Return the [x, y] coordinate for the center point of the cell that contains the specified text.  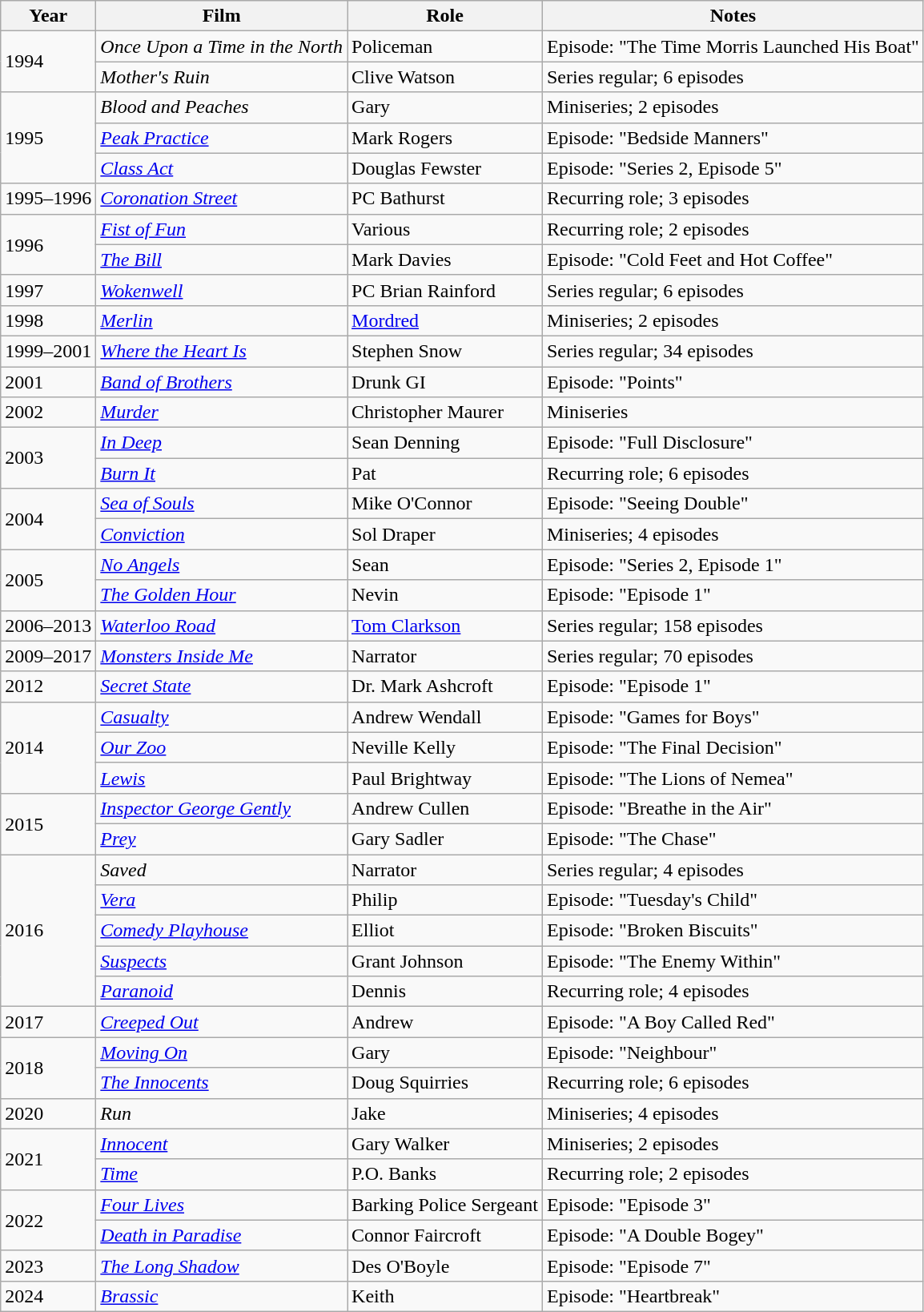
Saved [222, 869]
2018 [48, 1068]
Fist of Fun [222, 229]
Miniseries [733, 413]
Sean Denning [445, 443]
Recurring role; 4 episodes [733, 992]
Conviction [222, 534]
Keith [445, 1296]
2016 [48, 930]
Gary Sadler [445, 839]
Clive Watson [445, 77]
Episode: "Neighbour" [733, 1052]
The Long Shadow [222, 1266]
Mike O'Connor [445, 504]
Once Upon a Time in the North [222, 46]
2004 [48, 519]
Episode: "Bedside Manners" [733, 138]
Episode: "Games for Boys" [733, 717]
Class Act [222, 168]
Dr. Mark Ashcroft [445, 686]
Secret State [222, 686]
Various [445, 229]
2002 [48, 413]
Connor Faircroft [445, 1235]
Episode: "Seeing Double" [733, 504]
Gary Walker [445, 1144]
Series regular; 70 episodes [733, 656]
2017 [48, 1022]
Series regular; 34 episodes [733, 351]
Episode: "The Final Decision" [733, 747]
Blood and Peaches [222, 107]
Film [222, 16]
Mother's Ruin [222, 77]
2020 [48, 1113]
Nevin [445, 595]
Stephen Snow [445, 351]
Notes [733, 16]
Brassic [222, 1296]
Episode: "A Boy Called Red" [733, 1022]
P.O. Banks [445, 1174]
Murder [222, 413]
Role [445, 16]
Episode: "Series 2, Episode 5" [733, 168]
2005 [48, 580]
2015 [48, 823]
Doug Squirries [445, 1083]
Four Lives [222, 1205]
Coronation Street [222, 199]
Policeman [445, 46]
Des O'Boyle [445, 1266]
1994 [48, 62]
Time [222, 1174]
Casualty [222, 717]
The Bill [222, 260]
Episode: "Points" [733, 382]
Episode: "Series 2, Episode 1" [733, 565]
Sea of Souls [222, 504]
Andrew [445, 1022]
Year [48, 16]
Episode: "Full Disclosure" [733, 443]
Moving On [222, 1052]
Episode: "The Lions of Nemea" [733, 778]
Tom Clarkson [445, 626]
Andrew Wendall [445, 717]
Monsters Inside Me [222, 656]
Merlin [222, 320]
Suspects [222, 961]
Christopher Maurer [445, 413]
Waterloo Road [222, 626]
PC Brian Rainford [445, 290]
Run [222, 1113]
Neville Kelly [445, 747]
Death in Paradise [222, 1235]
1995 [48, 138]
Our Zoo [222, 747]
Episode: "Heartbreak" [733, 1296]
2001 [48, 382]
Douglas Fewster [445, 168]
Lewis [222, 778]
2022 [48, 1220]
Andrew Cullen [445, 808]
Burn It [222, 473]
Sol Draper [445, 534]
Innocent [222, 1144]
Series regular; 4 episodes [733, 869]
Comedy Playhouse [222, 931]
Paranoid [222, 992]
Recurring role; 3 episodes [733, 199]
Mark Rogers [445, 138]
Peak Practice [222, 138]
Episode: "A Double Bogey" [733, 1235]
Drunk GI [445, 382]
Dennis [445, 992]
Episode: "Cold Feet and Hot Coffee" [733, 260]
Pat [445, 473]
Philip [445, 900]
Episode: "Breathe in the Air" [733, 808]
Series regular; 158 episodes [733, 626]
Sean [445, 565]
Episode: "The Enemy Within" [733, 961]
2023 [48, 1266]
1996 [48, 244]
1997 [48, 290]
Jake [445, 1113]
1999–2001 [48, 351]
Prey [222, 839]
The Golden Hour [222, 595]
Episode: "Episode 3" [733, 1205]
Vera [222, 900]
1998 [48, 320]
The Innocents [222, 1083]
2012 [48, 686]
Paul Brightway [445, 778]
Mark Davies [445, 260]
Grant Johnson [445, 961]
2003 [48, 458]
Episode: "Episode 7" [733, 1266]
In Deep [222, 443]
Creeped Out [222, 1022]
2024 [48, 1296]
Where the Heart Is [222, 351]
Mordred [445, 320]
Band of Brothers [222, 382]
PC Bathurst [445, 199]
Barking Police Sergeant [445, 1205]
Inspector George Gently [222, 808]
Episode: "The Chase" [733, 839]
2014 [48, 747]
Wokenwell [222, 290]
2021 [48, 1159]
Episode: "The Time Morris Launched His Boat" [733, 46]
Elliot [445, 931]
Episode: "Tuesday's Child" [733, 900]
No Angels [222, 565]
2006–2013 [48, 626]
1995–1996 [48, 199]
Episode: "Broken Biscuits" [733, 931]
2009–2017 [48, 656]
